Detect which cell encompasses the target text, then output its (x, y) center coordinate. 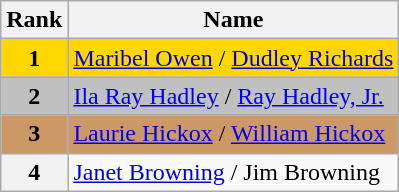
Laurie Hickox / William Hickox (234, 134)
Rank (34, 20)
Ila Ray Hadley / Ray Hadley, Jr. (234, 96)
Name (234, 20)
1 (34, 58)
2 (34, 96)
Maribel Owen / Dudley Richards (234, 58)
Janet Browning / Jim Browning (234, 172)
4 (34, 172)
3 (34, 134)
